Capture the cell that displays the provided text and extract its [x, y] central coordinate. 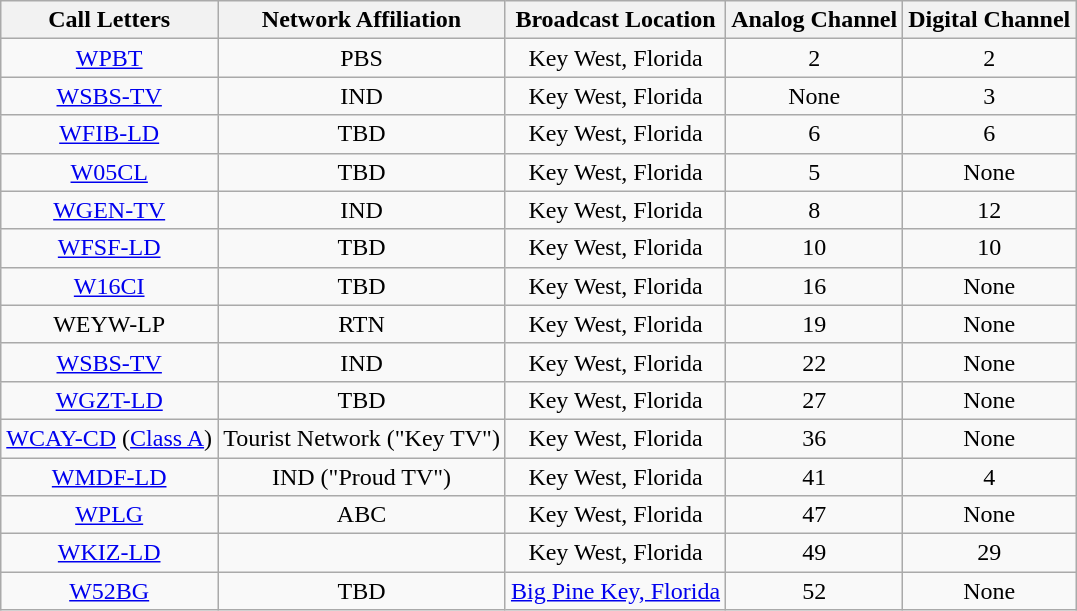
Network Affiliation [362, 20]
19 [814, 324]
27 [814, 400]
WPBT [110, 58]
Analog Channel [814, 20]
WFIB-LD [110, 134]
WEYW-LP [110, 324]
41 [814, 477]
29 [990, 553]
Big Pine Key, Florida [615, 591]
47 [814, 515]
12 [990, 210]
WGEN-TV [110, 210]
Tourist Network ("Key TV") [362, 438]
4 [990, 477]
Call Letters [110, 20]
IND ("Proud TV") [362, 477]
WFSF-LD [110, 248]
PBS [362, 58]
5 [814, 172]
36 [814, 438]
22 [814, 362]
WPLG [110, 515]
16 [814, 286]
52 [814, 591]
49 [814, 553]
RTN [362, 324]
3 [990, 96]
WMDF-LD [110, 477]
WKIZ-LD [110, 553]
W16CI [110, 286]
WGZT-LD [110, 400]
Broadcast Location [615, 20]
WCAY-CD (Class A) [110, 438]
8 [814, 210]
Digital Channel [990, 20]
ABC [362, 515]
W52BG [110, 591]
W05CL [110, 172]
